Extract the (X, Y) coordinate from the center of the cell holding the provided text.  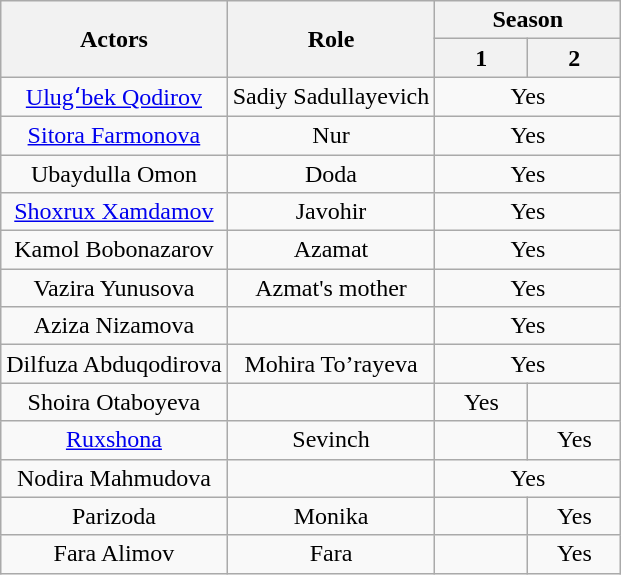
Ulugʻbek Qodirov (114, 97)
Azamat (331, 250)
Sadiy Sadullayevich (331, 97)
Ubaydulla Omon (114, 173)
Azmat's mother (331, 288)
Sevinch (331, 440)
Aziza Nizamova (114, 326)
Parizoda (114, 516)
Sitora Farmonova (114, 135)
Fara Alimov (114, 554)
Doda (331, 173)
Monika (331, 516)
Ruxshona (114, 440)
Dilfuza Abduqodirova (114, 364)
Kamol Bobonazarov (114, 250)
Shoira Otaboyeva (114, 402)
Season (528, 20)
Javohir (331, 212)
2 (574, 58)
Role (331, 39)
Shoxrux Xamdamov (114, 212)
Actors (114, 39)
Vazira Yunusova (114, 288)
Mohira To’rayeva (331, 364)
1 (482, 58)
Fara (331, 554)
Nur (331, 135)
Nodira Mahmudova (114, 478)
